Determine the (x, y) coordinate at the center of the cell enclosing the given text.  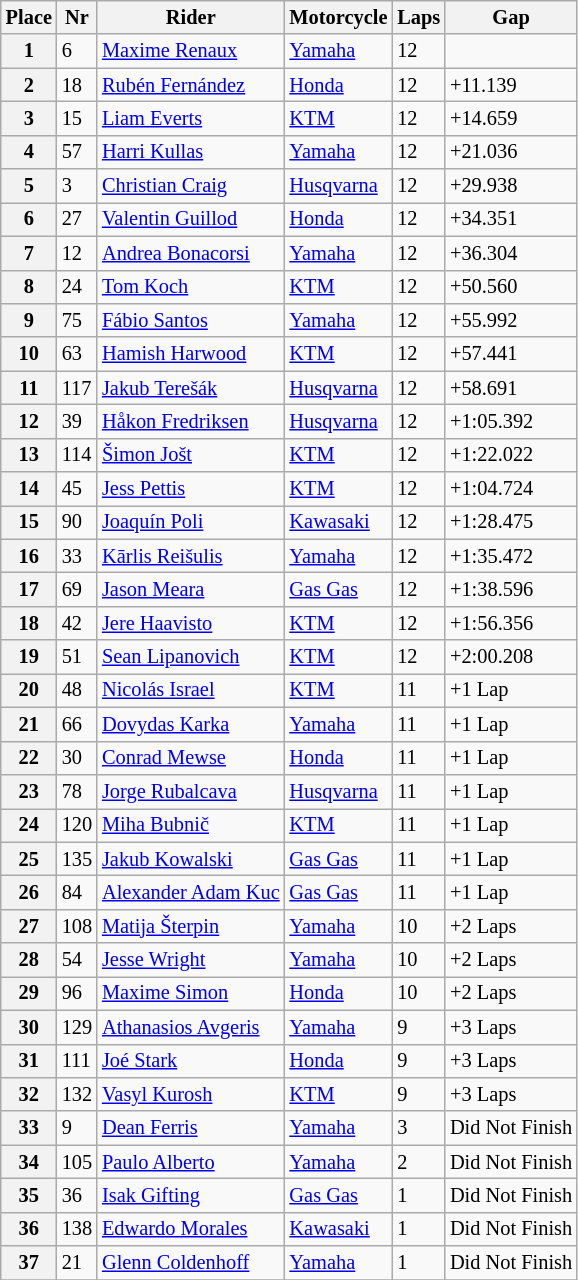
Athanasios Avgeris (190, 1027)
Joé Stark (190, 1061)
Maxime Simon (190, 993)
+11.139 (511, 85)
14 (29, 489)
108 (77, 926)
20 (29, 690)
Liam Everts (190, 118)
Jere Haavisto (190, 623)
69 (77, 589)
+57.441 (511, 354)
+58.691 (511, 388)
Glenn Coldenhoff (190, 1263)
+50.560 (511, 287)
19 (29, 657)
84 (77, 892)
34 (29, 1162)
Matija Šterpin (190, 926)
29 (29, 993)
Dean Ferris (190, 1128)
+1:35.472 (511, 556)
45 (77, 489)
Jason Meara (190, 589)
Valentin Guillod (190, 219)
5 (29, 186)
+2:00.208 (511, 657)
39 (77, 421)
Nr (77, 17)
+36.304 (511, 253)
57 (77, 152)
63 (77, 354)
66 (77, 724)
Hamish Harwood (190, 354)
+1:38.596 (511, 589)
Conrad Mewse (190, 758)
Håkon Fredriksen (190, 421)
+1:04.724 (511, 489)
54 (77, 960)
Jesse Wright (190, 960)
16 (29, 556)
48 (77, 690)
Rubén Fernández (190, 85)
Jess Pettis (190, 489)
111 (77, 1061)
17 (29, 589)
78 (77, 791)
+1:56.356 (511, 623)
90 (77, 522)
132 (77, 1094)
25 (29, 859)
Gap (511, 17)
37 (29, 1263)
35 (29, 1195)
129 (77, 1027)
26 (29, 892)
Vasyl Kurosh (190, 1094)
Rider (190, 17)
138 (77, 1229)
Isak Gifting (190, 1195)
Paulo Alberto (190, 1162)
96 (77, 993)
Harri Kullas (190, 152)
Jakub Terešák (190, 388)
Edwardo Morales (190, 1229)
42 (77, 623)
Sean Lipanovich (190, 657)
Laps (418, 17)
105 (77, 1162)
13 (29, 455)
+29.938 (511, 186)
Christian Craig (190, 186)
31 (29, 1061)
Maxime Renaux (190, 51)
117 (77, 388)
+34.351 (511, 219)
Fábio Santos (190, 320)
+1:22.022 (511, 455)
4 (29, 152)
Jakub Kowalski (190, 859)
135 (77, 859)
Nicolás Israel (190, 690)
120 (77, 825)
32 (29, 1094)
Place (29, 17)
Kārlis Reišulis (190, 556)
7 (29, 253)
Joaquín Poli (190, 522)
Dovydas Karka (190, 724)
+21.036 (511, 152)
+14.659 (511, 118)
28 (29, 960)
Andrea Bonacorsi (190, 253)
114 (77, 455)
+55.992 (511, 320)
Motorcycle (339, 17)
8 (29, 287)
Jorge Rubalcava (190, 791)
23 (29, 791)
22 (29, 758)
Šimon Jošt (190, 455)
+1:28.475 (511, 522)
Alexander Adam Kuc (190, 892)
+1:05.392 (511, 421)
75 (77, 320)
Miha Bubnič (190, 825)
51 (77, 657)
Tom Koch (190, 287)
